Output the (x, y) coordinate of the center of the cell containing the given text.  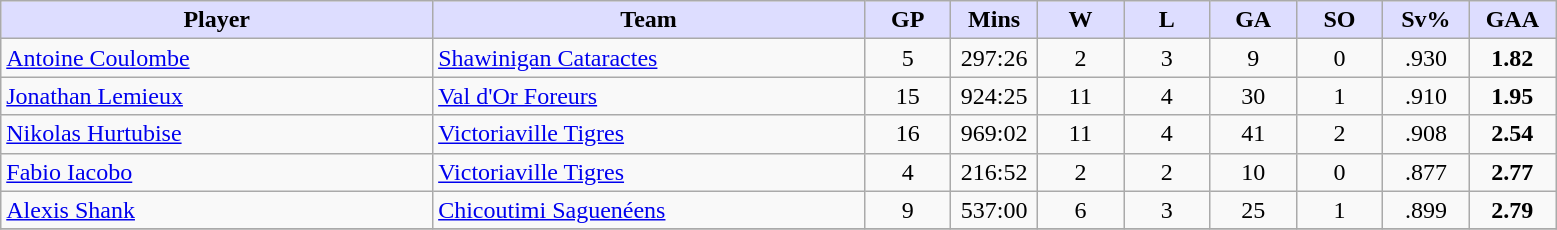
.899 (1426, 210)
Alexis Shank (217, 210)
Shawinigan Cataractes (649, 58)
Nikolas Hurtubise (217, 134)
W (1080, 20)
GP (908, 20)
.877 (1426, 172)
Val d'Or Foreurs (649, 96)
25 (1253, 210)
Sv% (1426, 20)
Team (649, 20)
924:25 (994, 96)
Mins (994, 20)
1.95 (1512, 96)
Chicoutimi Saguenéens (649, 210)
.908 (1426, 134)
216:52 (994, 172)
30 (1253, 96)
5 (908, 58)
Player (217, 20)
SO (1339, 20)
969:02 (994, 134)
Jonathan Lemieux (217, 96)
2.79 (1512, 210)
.910 (1426, 96)
537:00 (994, 210)
16 (908, 134)
GA (1253, 20)
15 (908, 96)
Antoine Coulombe (217, 58)
6 (1080, 210)
.930 (1426, 58)
297:26 (994, 58)
10 (1253, 172)
Fabio Iacobo (217, 172)
2.54 (1512, 134)
41 (1253, 134)
L (1167, 20)
GAA (1512, 20)
1.82 (1512, 58)
2.77 (1512, 172)
